Extract the [x, y] coordinate from the center of the cell holding the provided text.  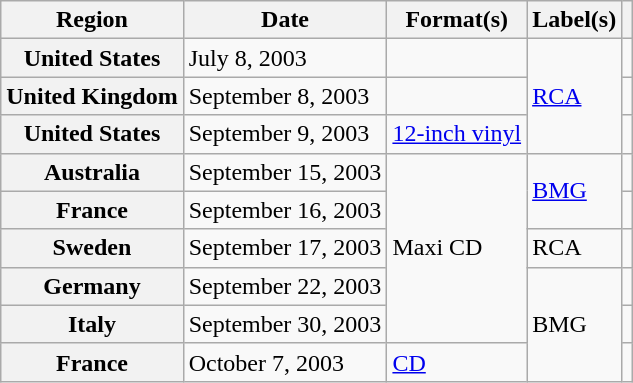
United Kingdom [92, 96]
September 16, 2003 [285, 210]
Label(s) [574, 20]
Region [92, 20]
Sweden [92, 248]
September 15, 2003 [285, 172]
CD [457, 362]
September 8, 2003 [285, 96]
Germany [92, 286]
Format(s) [457, 20]
Italy [92, 324]
Australia [92, 172]
October 7, 2003 [285, 362]
12-inch vinyl [457, 134]
September 9, 2003 [285, 134]
July 8, 2003 [285, 58]
September 17, 2003 [285, 248]
September 30, 2003 [285, 324]
September 22, 2003 [285, 286]
Maxi CD [457, 248]
Date [285, 20]
